Return the [X, Y] coordinate for the center point of the cell that contains the specified text.  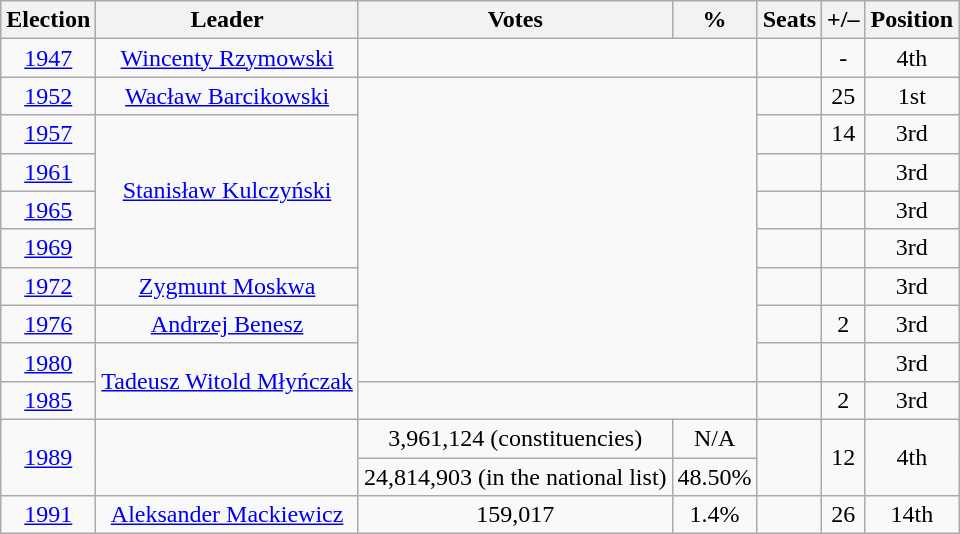
Seats [789, 20]
1976 [48, 324]
Tadeusz Witold Młyńczak [228, 381]
1972 [48, 286]
1969 [48, 248]
Wincenty Rzymowski [228, 58]
Position [912, 20]
14th [912, 515]
1985 [48, 400]
+/– [844, 20]
1989 [48, 457]
N/A [714, 438]
Stanisław Kulczyński [228, 191]
Votes [515, 20]
1st [912, 96]
26 [844, 515]
Andrzej Benesz [228, 324]
1991 [48, 515]
% [714, 20]
159,017 [515, 515]
14 [844, 134]
3,961,124 (constituencies) [515, 438]
1947 [48, 58]
1957 [48, 134]
25 [844, 96]
1952 [48, 96]
1961 [48, 172]
24,814,903 (in the national list) [515, 477]
Aleksander Mackiewicz [228, 515]
Zygmunt Moskwa [228, 286]
- [844, 58]
1.4% [714, 515]
Election [48, 20]
1965 [48, 210]
48.50% [714, 477]
Leader [228, 20]
12 [844, 457]
Wacław Barcikowski [228, 96]
1980 [48, 362]
